Output the [x, y] coordinate of the center of the cell containing the given text.  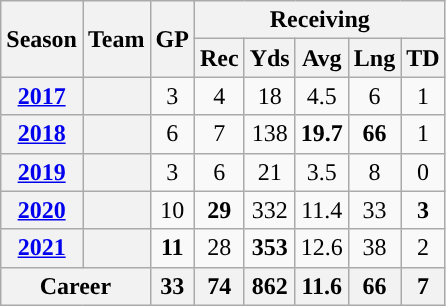
Receiving [320, 20]
353 [270, 248]
Yds [270, 58]
Team [116, 39]
10 [172, 210]
3.5 [322, 172]
12.6 [322, 248]
21 [270, 172]
TD [423, 58]
19.7 [322, 134]
74 [219, 286]
GP [172, 39]
Season [42, 39]
2021 [42, 248]
29 [219, 210]
2019 [42, 172]
18 [270, 96]
2017 [42, 96]
2020 [42, 210]
138 [270, 134]
332 [270, 210]
862 [270, 286]
28 [219, 248]
Rec [219, 58]
11.6 [322, 286]
2018 [42, 134]
38 [374, 248]
Lng [374, 58]
4.5 [322, 96]
Career [76, 286]
Avg [322, 58]
4 [219, 96]
11 [172, 248]
11.4 [322, 210]
0 [423, 172]
8 [374, 172]
2 [423, 248]
